Determine the [X, Y] coordinate at the center of the cell enclosing the given text.  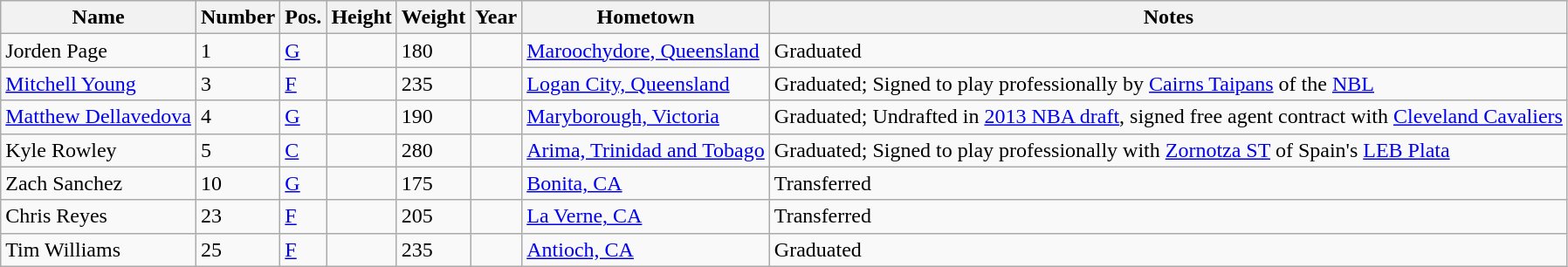
Notes [1168, 17]
Number [237, 17]
4 [237, 117]
205 [433, 216]
Hometown [646, 17]
Kyle Rowley [99, 150]
La Verne, CA [646, 216]
C [304, 150]
Graduated; Signed to play professionally with Zornotza ST of Spain's LEB Plata [1168, 150]
180 [433, 51]
Antioch, CA [646, 250]
280 [433, 150]
Mitchell Young [99, 84]
Jorden Page [99, 51]
Graduated; Signed to play professionally by Cairns Taipans of the NBL [1168, 84]
Chris Reyes [99, 216]
Zach Sanchez [99, 183]
Bonita, CA [646, 183]
3 [237, 84]
Tim Williams [99, 250]
Maryborough, Victoria [646, 117]
Maroochydore, Queensland [646, 51]
190 [433, 117]
5 [237, 150]
1 [237, 51]
Name [99, 17]
Logan City, Queensland [646, 84]
Height [361, 17]
Graduated; Undrafted in 2013 NBA draft, signed free agent contract with Cleveland Cavaliers [1168, 117]
23 [237, 216]
175 [433, 183]
Matthew Dellavedova [99, 117]
10 [237, 183]
Arima, Trinidad and Tobago [646, 150]
Year [496, 17]
Weight [433, 17]
Pos. [304, 17]
25 [237, 250]
